Return the [x, y] coordinate for the center point of the cell that contains the specified text.  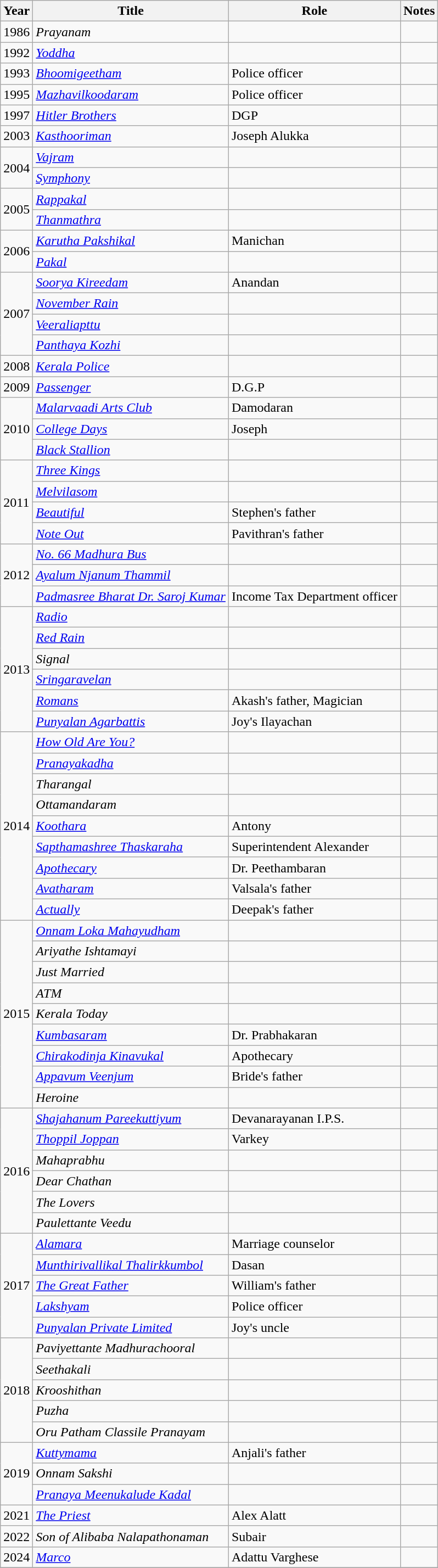
Tharangal [131, 784]
November Rain [131, 304]
2016 [16, 1171]
Kerala Police [131, 366]
Dear Chathan [131, 1181]
Note Out [131, 533]
Thoppil Joppan [131, 1139]
Joy's uncle [314, 1328]
Joseph [314, 429]
Just Married [131, 972]
Kasthooriman [131, 136]
Chirakodinja Kinavukal [131, 1056]
Joseph Alukka [314, 136]
Subair [314, 1536]
Red Rain [131, 638]
Pavithran's father [314, 533]
Stephen's father [314, 512]
Pakal [131, 262]
Onnam Loka Mahayudham [131, 931]
Varkey [314, 1139]
The Lovers [131, 1202]
Pranayakadha [131, 763]
Melvilasom [131, 491]
1997 [16, 115]
Punyalan Agarbattis [131, 721]
2007 [16, 314]
College Days [131, 429]
Krooshithan [131, 1390]
Mahaprabhu [131, 1160]
1986 [16, 32]
Veeraliapttu [131, 324]
Manichan [314, 240]
Ottamandaram [131, 805]
Damodaran [314, 408]
Avatharam [131, 888]
Pranaya Meenukalude Kadal [131, 1494]
2005 [16, 209]
Three Kings [131, 471]
Munthirivallikal Thalirkkumbol [131, 1264]
Appavum Veenjum [131, 1077]
Onnam Sakshi [131, 1474]
Deepak's father [314, 909]
Son of Alibaba Nalapathonaman [131, 1536]
Seethakali [131, 1369]
Passenger [131, 387]
DGP [314, 115]
Malarvaadi Arts Club [131, 408]
Paulettante Veedu [131, 1223]
Dr. Peethambaran [314, 867]
ATM [131, 993]
1995 [16, 94]
Black Stallion [131, 450]
The Great Father [131, 1286]
Oru Patham Classile Pranayam [131, 1432]
Dasan [314, 1264]
Rappakal [131, 199]
1992 [16, 53]
Year [16, 11]
2014 [16, 826]
2018 [16, 1390]
2010 [16, 429]
2008 [16, 366]
Alex Alatt [314, 1515]
Notes [419, 11]
Bhoomigeetham [131, 74]
Kumbasaram [131, 1035]
Devanarayanan I.P.S. [314, 1118]
Sapthamashree Thaskaraha [131, 847]
Beautiful [131, 512]
Thanmathra [131, 220]
Ayalum Njanum Thammil [131, 575]
Heroine [131, 1097]
Karutha Pakshikal [131, 240]
Shajahanum Pareekuttiyum [131, 1118]
2024 [16, 1557]
2019 [16, 1474]
2015 [16, 1015]
Valsala's father [314, 888]
Mazhavilkoodaram [131, 94]
2009 [16, 387]
Hitler Brothers [131, 115]
No. 66 Madhura Bus [131, 554]
Marriage counselor [314, 1244]
Prayanam [131, 32]
Kuttymama [131, 1453]
Actually [131, 909]
Signal [131, 659]
2017 [16, 1285]
1993 [16, 74]
Antony [314, 826]
Joy's Ilayachan [314, 721]
Anjali's father [314, 1453]
2011 [16, 502]
Akash's father, Magician [314, 701]
Panthaya Kozhi [131, 345]
Symphony [131, 178]
Soorya Kireedam [131, 283]
Kerala Today [131, 1014]
Dr. Prabhakaran [314, 1035]
Padmasree Bharat Dr. Saroj Kumar [131, 596]
Romans [131, 701]
Lakshyam [131, 1307]
Bride's father [314, 1077]
Anandan [314, 283]
2022 [16, 1536]
Role [314, 11]
Paviyettante Madhurachooral [131, 1348]
Koothara [131, 826]
Vajram [131, 157]
Punyalan Private Limited [131, 1328]
Superintendent Alexander [314, 847]
Radio [131, 617]
Title [131, 11]
Sringaravelan [131, 680]
2004 [16, 167]
Adattu Varghese [314, 1557]
Income Tax Department officer [314, 596]
2021 [16, 1515]
Yoddha [131, 53]
2003 [16, 136]
William's father [314, 1286]
2012 [16, 575]
The Priest [131, 1515]
Puzha [131, 1411]
Marco [131, 1557]
2013 [16, 669]
2006 [16, 251]
D.G.P [314, 387]
Alamara [131, 1244]
Ariyathe Ishtamayi [131, 951]
How Old Are You? [131, 742]
